Search for the cell housing the specified text and yield its (X, Y) center coordinate. 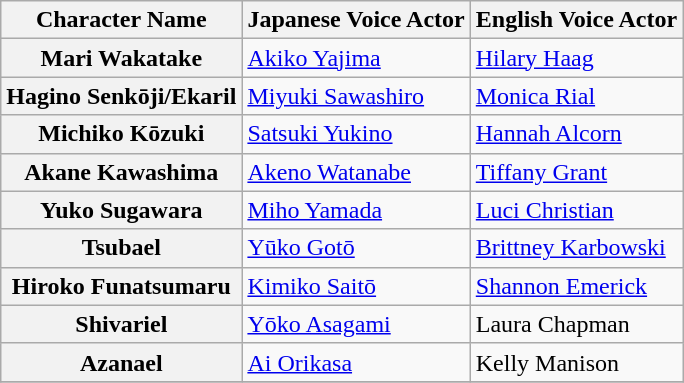
Mari Wakatake (122, 58)
Tsubael (122, 248)
Shivariel (122, 324)
Miho Yamada (356, 210)
Akane Kawashima (122, 172)
Shannon Emerick (576, 286)
Tiffany Grant (576, 172)
Japanese Voice Actor (356, 20)
Hilary Haag (576, 58)
Hagino Senkōji/Ekaril (122, 96)
Yuko Sugawara (122, 210)
Character Name (122, 20)
Laura Chapman (576, 324)
Brittney Karbowski (576, 248)
Miyuki Sawashiro (356, 96)
Monica Rial (576, 96)
Hiroko Funatsumaru (122, 286)
Yūko Gotō (356, 248)
Azanael (122, 362)
Hannah Alcorn (576, 134)
Kimiko Saitō (356, 286)
Akiko Yajima (356, 58)
Yōko Asagami (356, 324)
English Voice Actor (576, 20)
Luci Christian (576, 210)
Michiko Kōzuki (122, 134)
Kelly Manison (576, 362)
Satsuki Yukino (356, 134)
Ai Orikasa (356, 362)
Akeno Watanabe (356, 172)
